Output the (X, Y) coordinate of the center of the cell containing the given text.  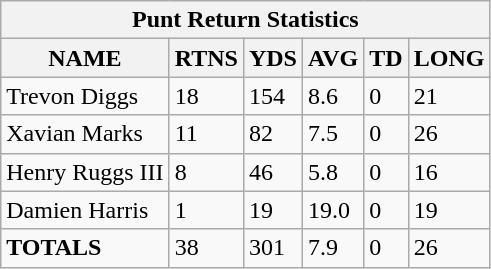
11 (206, 134)
NAME (85, 58)
21 (449, 96)
46 (272, 172)
7.5 (332, 134)
Trevon Diggs (85, 96)
8.6 (332, 96)
YDS (272, 58)
301 (272, 248)
1 (206, 210)
AVG (332, 58)
19.0 (332, 210)
Xavian Marks (85, 134)
LONG (449, 58)
Henry Ruggs III (85, 172)
Damien Harris (85, 210)
5.8 (332, 172)
RTNS (206, 58)
Punt Return Statistics (246, 20)
16 (449, 172)
38 (206, 248)
8 (206, 172)
TOTALS (85, 248)
82 (272, 134)
TD (386, 58)
7.9 (332, 248)
154 (272, 96)
18 (206, 96)
